Return the (X, Y) coordinate for the center point of the cell that contains the specified text.  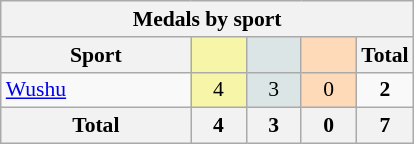
7 (384, 126)
Wushu (96, 90)
Sport (96, 55)
2 (384, 90)
Medals by sport (208, 19)
